Search for the cell housing the specified text and yield its (X, Y) center coordinate. 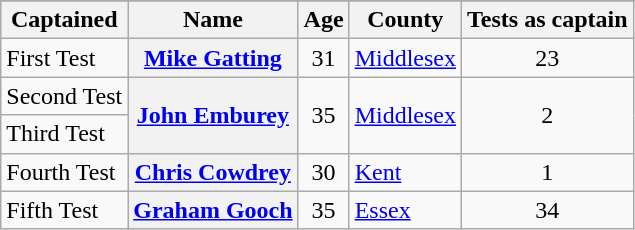
Kent (405, 172)
Essex (405, 210)
Age (324, 20)
Second Test (64, 96)
Captained (64, 20)
Third Test (64, 134)
Chris Cowdrey (213, 172)
County (405, 20)
34 (548, 210)
1 (548, 172)
John Emburey (213, 115)
Tests as captain (548, 20)
2 (548, 115)
Mike Gatting (213, 58)
First Test (64, 58)
30 (324, 172)
23 (548, 58)
Name (213, 20)
Fourth Test (64, 172)
31 (324, 58)
Fifth Test (64, 210)
Graham Gooch (213, 210)
